Return the (X, Y) coordinate for the center point of the cell that contains the specified text.  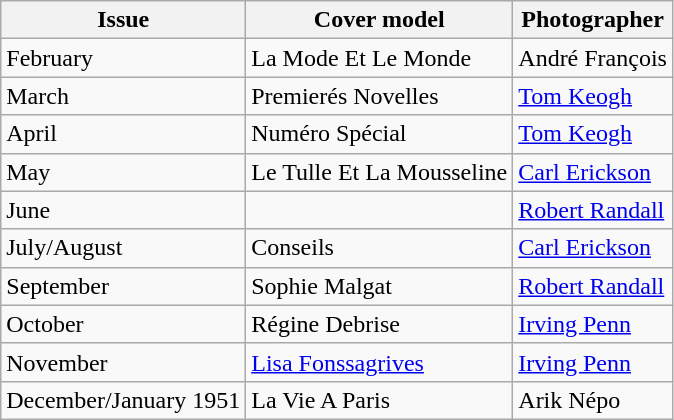
March (124, 96)
Régine Debrise (380, 324)
Cover model (380, 20)
September (124, 286)
Premierés Novelles (380, 96)
Conseils (380, 248)
June (124, 210)
July/August (124, 248)
La Vie A Paris (380, 400)
Arik Népo (593, 400)
October (124, 324)
December/January 1951 (124, 400)
November (124, 362)
Photographer (593, 20)
Issue (124, 20)
André François (593, 58)
April (124, 134)
Le Tulle Et La Mousseline (380, 172)
Lisa Fonssagrives (380, 362)
La Mode Et Le Monde (380, 58)
May (124, 172)
February (124, 58)
Sophie Malgat (380, 286)
Numéro Spécial (380, 134)
